Determine the [X, Y] coordinate at the center of the cell enclosing the given text.  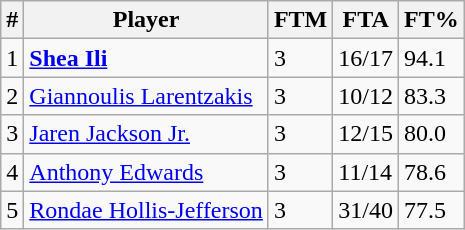
11/14 [366, 172]
FT% [432, 20]
Player [146, 20]
83.3 [432, 96]
Anthony Edwards [146, 172]
77.5 [432, 210]
Shea Ili [146, 58]
31/40 [366, 210]
10/12 [366, 96]
16/17 [366, 58]
80.0 [432, 134]
# [12, 20]
Rondae Hollis-Jefferson [146, 210]
94.1 [432, 58]
1 [12, 58]
12/15 [366, 134]
4 [12, 172]
5 [12, 210]
2 [12, 96]
Jaren Jackson Jr. [146, 134]
FTA [366, 20]
FTM [300, 20]
Giannoulis Larentzakis [146, 96]
78.6 [432, 172]
